Output the (X, Y) coordinate of the center of the cell containing the given text.  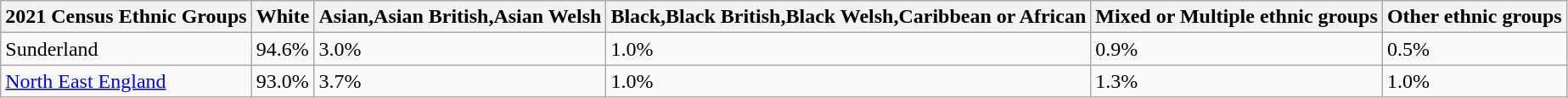
1.3% (1237, 81)
North East England (126, 81)
Mixed or Multiple ethnic groups (1237, 17)
White (283, 17)
Other ethnic groups (1474, 17)
0.5% (1474, 49)
Black,Black British,Black Welsh,Caribbean or African (849, 17)
94.6% (283, 49)
0.9% (1237, 49)
3.0% (460, 49)
2021 Census Ethnic Groups (126, 17)
3.7% (460, 81)
Asian,Asian British,Asian Welsh (460, 17)
93.0% (283, 81)
Sunderland (126, 49)
